Find where the given text appears and provide that cell's center as [X, Y] coordinate. 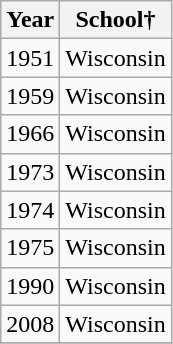
1975 [30, 248]
1973 [30, 172]
2008 [30, 324]
1990 [30, 286]
1974 [30, 210]
1966 [30, 134]
Year [30, 20]
1959 [30, 96]
1951 [30, 58]
School† [116, 20]
